Search for the cell housing the specified text and yield its (x, y) center coordinate. 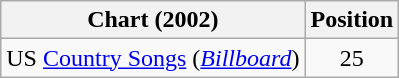
Position (352, 20)
Chart (2002) (153, 20)
25 (352, 58)
US Country Songs (Billboard) (153, 58)
